Locate the cell with the specified text and output its (X, Y) center coordinate. 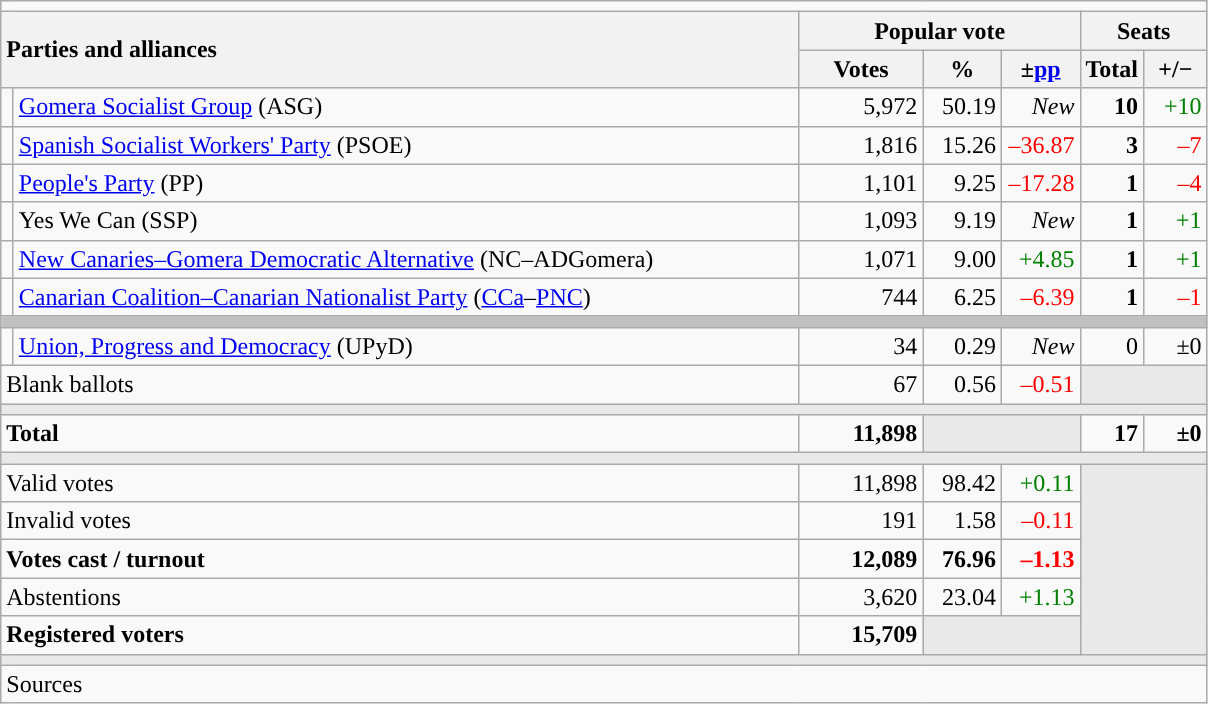
98.42 (962, 483)
Parties and alliances (400, 50)
Registered voters (400, 635)
0.56 (962, 384)
±pp (1040, 69)
–17.28 (1040, 183)
9.00 (962, 259)
Spanish Socialist Workers' Party (PSOE) (406, 145)
Blank ballots (400, 384)
191 (861, 521)
Votes cast / turnout (400, 559)
Canarian Coalition–Canarian Nationalist Party (CCa–PNC) (406, 297)
Gomera Socialist Group (ASG) (406, 107)
6.25 (962, 297)
Seats (1144, 31)
3 (1112, 145)
% (962, 69)
Votes (861, 69)
744 (861, 297)
–6.39 (1040, 297)
Yes We Can (SSP) (406, 221)
+/− (1176, 69)
0 (1112, 346)
New Canaries–Gomera Democratic Alternative (NC–ADGomera) (406, 259)
Invalid votes (400, 521)
9.25 (962, 183)
1,093 (861, 221)
12,089 (861, 559)
17 (1112, 434)
+0.11 (1040, 483)
0.29 (962, 346)
3,620 (861, 597)
Popular vote (940, 31)
+1.13 (1040, 597)
People's Party (PP) (406, 183)
76.96 (962, 559)
15.26 (962, 145)
23.04 (962, 597)
1,101 (861, 183)
Sources (604, 684)
–1.13 (1040, 559)
15,709 (861, 635)
1,071 (861, 259)
67 (861, 384)
Union, Progress and Democracy (UPyD) (406, 346)
50.19 (962, 107)
1.58 (962, 521)
+4.85 (1040, 259)
–36.87 (1040, 145)
34 (861, 346)
–0.11 (1040, 521)
9.19 (962, 221)
+10 (1176, 107)
10 (1112, 107)
–1 (1176, 297)
–4 (1176, 183)
–7 (1176, 145)
1,816 (861, 145)
Abstentions (400, 597)
Valid votes (400, 483)
5,972 (861, 107)
–0.51 (1040, 384)
